Return [x, y] of the center of cell containing provided text 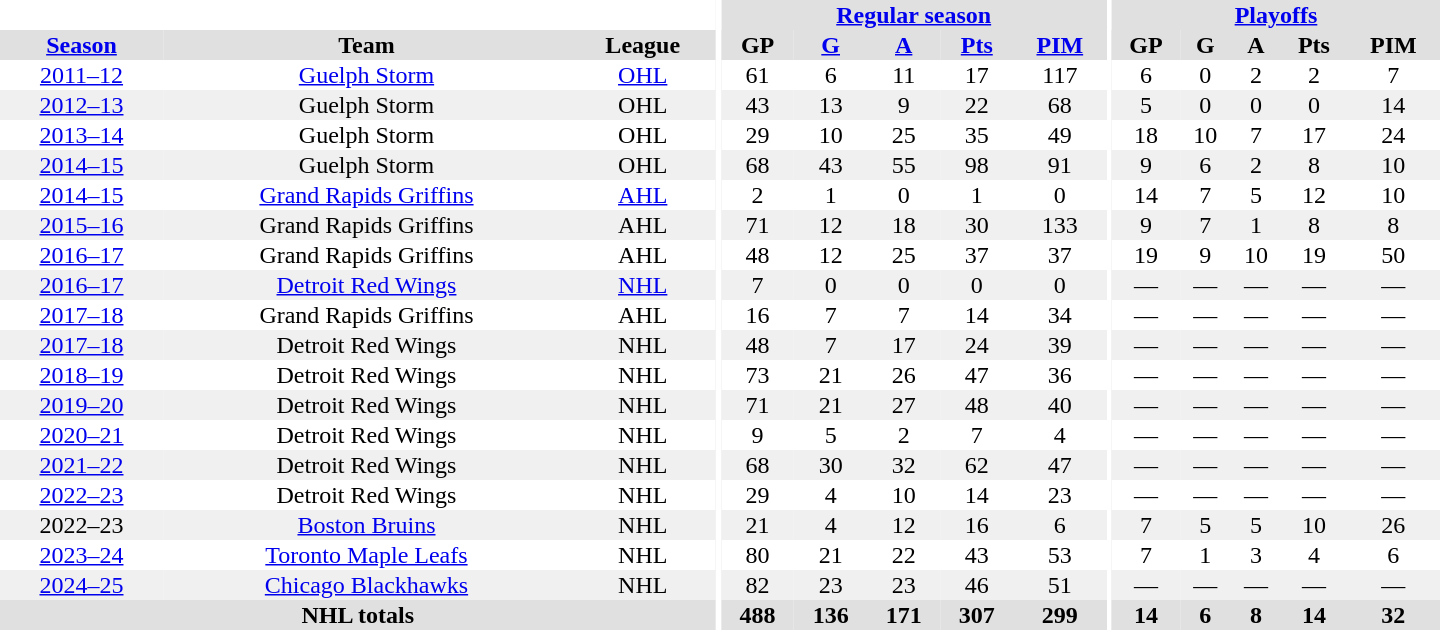
49 [1060, 135]
2024–25 [82, 585]
Toronto Maple Leafs [366, 555]
2018–19 [82, 375]
11 [904, 75]
Chicago Blackhawks [366, 585]
46 [976, 585]
Boston Bruins [366, 525]
307 [976, 615]
98 [976, 165]
488 [758, 615]
91 [1060, 165]
3 [1256, 555]
2023–24 [82, 555]
51 [1060, 585]
136 [830, 615]
117 [1060, 75]
2019–20 [82, 405]
80 [758, 555]
League [643, 45]
Playoffs [1276, 15]
2021–22 [82, 465]
2015–16 [82, 225]
2013–14 [82, 135]
NHL totals [358, 615]
50 [1394, 255]
34 [1060, 315]
Season [82, 45]
62 [976, 465]
53 [1060, 555]
13 [830, 105]
2020–21 [82, 435]
27 [904, 405]
2011–12 [82, 75]
133 [1060, 225]
82 [758, 585]
Regular season [914, 15]
55 [904, 165]
36 [1060, 375]
35 [976, 135]
2012–13 [82, 105]
61 [758, 75]
73 [758, 375]
Team [366, 45]
39 [1060, 345]
40 [1060, 405]
299 [1060, 615]
171 [904, 615]
